Detect which cell encompasses the target text, then output its (X, Y) center coordinate. 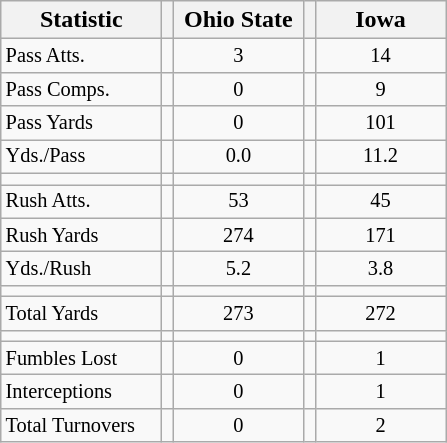
9 (380, 89)
2 (380, 426)
Total Yards (82, 314)
Fumbles Lost (82, 358)
273 (238, 314)
45 (380, 201)
Yds./Rush (82, 269)
274 (238, 235)
Statistic (82, 20)
3 (238, 56)
Total Turnovers (82, 426)
171 (380, 235)
0.0 (238, 157)
Interceptions (82, 392)
272 (380, 314)
Rush Atts. (82, 201)
Rush Yards (82, 235)
3.8 (380, 269)
Yds./Pass (82, 157)
5.2 (238, 269)
Pass Comps. (82, 89)
101 (380, 123)
Iowa (380, 20)
14 (380, 56)
11.2 (380, 157)
Ohio State (238, 20)
53 (238, 201)
Pass Yards (82, 123)
Pass Atts. (82, 56)
